For the text-containing cell, return its midpoint in [x, y] coordinate format. 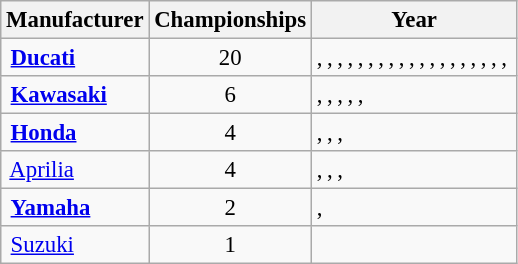
Year [414, 20]
Manufacturer [75, 20]
, , , , , [414, 95]
1 [230, 245]
Ducati [75, 58]
Aprilia [75, 170]
Honda [75, 133]
Kawasaki [75, 95]
2 [230, 208]
6 [230, 95]
20 [230, 58]
Yamaha [75, 208]
, , , , , , , , , , , , , , , , , , , [414, 58]
Championships [230, 20]
, [414, 208]
Suzuki [75, 245]
